Scan for the cell matching the given text and deliver its (x, y) coordinate at center. 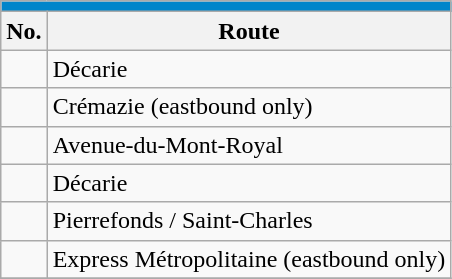
Express Métropolitaine (eastbound only) (249, 259)
No. (24, 31)
Avenue-du-Mont-Royal (249, 145)
Crémazie (eastbound only) (249, 107)
Pierrefonds / Saint-Charles (249, 221)
Route (249, 31)
